Search for the cell housing the specified text and yield its [x, y] center coordinate. 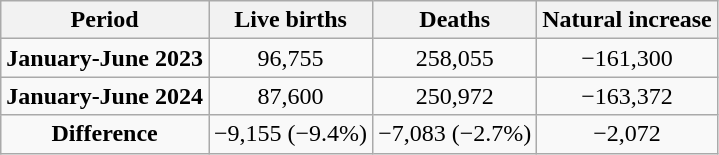
January-June 2024 [105, 96]
Deaths [455, 20]
−7,083 (−2.7%) [455, 134]
250,972 [455, 96]
87,600 [290, 96]
Period [105, 20]
Live births [290, 20]
January-June 2023 [105, 58]
−2,072 [628, 134]
Difference [105, 134]
258,055 [455, 58]
−161,300 [628, 58]
Natural increase [628, 20]
−163,372 [628, 96]
96,755 [290, 58]
−9,155 (−9.4%) [290, 134]
